Find where the given text appears and provide that cell's center as [x, y] coordinate. 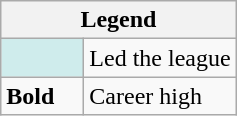
Legend [118, 20]
Bold [42, 96]
Led the league [160, 58]
Career high [160, 96]
